Search for the cell housing the specified text and yield its (x, y) center coordinate. 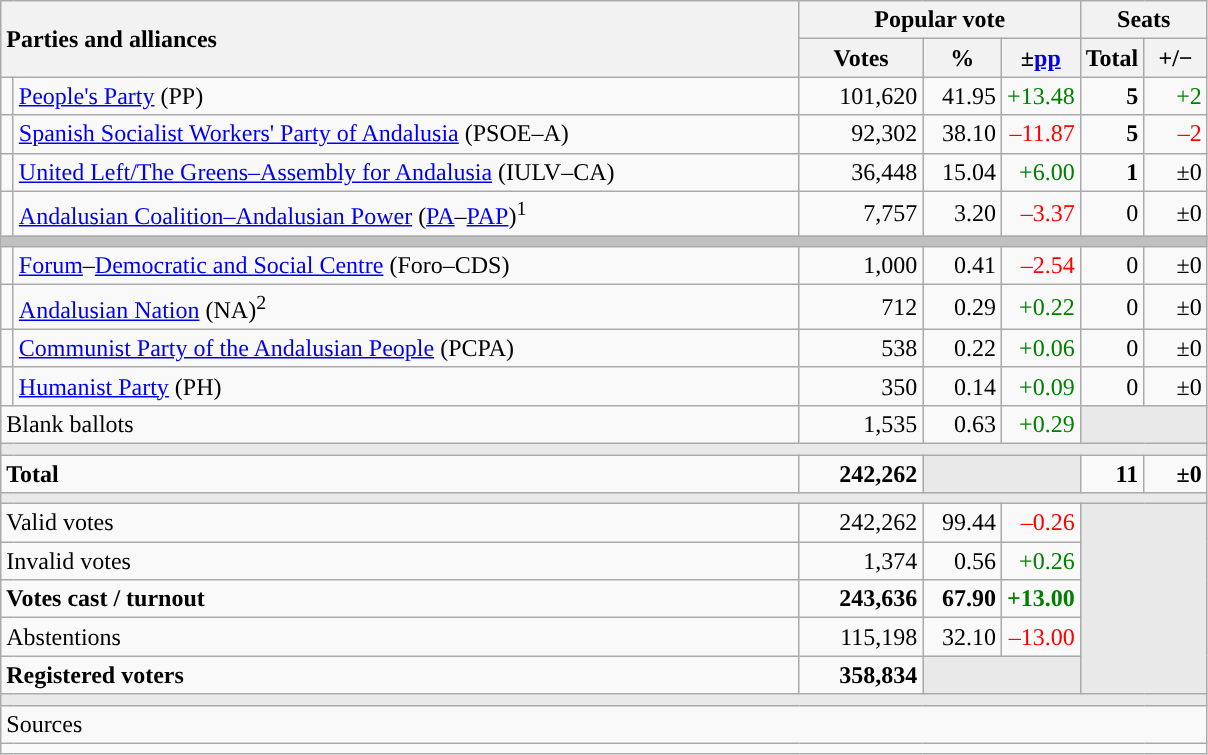
Andalusian Coalition–Andalusian Power (PA–PAP)1 (406, 214)
–11.87 (1040, 134)
7,757 (861, 214)
243,636 (861, 599)
0.14 (962, 386)
Votes cast / turnout (400, 599)
99.44 (962, 523)
+0.26 (1040, 561)
–0.26 (1040, 523)
+0.06 (1040, 348)
+/− (1176, 58)
15.04 (962, 172)
+13.00 (1040, 599)
0.29 (962, 308)
Parties and alliances (400, 39)
538 (861, 348)
–3.37 (1040, 214)
11 (1112, 474)
+0.22 (1040, 308)
+0.09 (1040, 386)
Valid votes (400, 523)
1,535 (861, 424)
712 (861, 308)
0.41 (962, 266)
+0.29 (1040, 424)
Popular vote (940, 20)
Abstentions (400, 637)
38.10 (962, 134)
Spanish Socialist Workers' Party of Andalusia (PSOE–A) (406, 134)
People's Party (PP) (406, 96)
United Left/The Greens–Assembly for Andalusia (IULV–CA) (406, 172)
–13.00 (1040, 637)
115,198 (861, 637)
Communist Party of the Andalusian People (PCPA) (406, 348)
Invalid votes (400, 561)
1,000 (861, 266)
Sources (604, 724)
358,834 (861, 675)
+13.48 (1040, 96)
–2.54 (1040, 266)
% (962, 58)
3.20 (962, 214)
1 (1112, 172)
±pp (1040, 58)
1,374 (861, 561)
350 (861, 386)
+6.00 (1040, 172)
92,302 (861, 134)
Humanist Party (PH) (406, 386)
Seats (1144, 20)
32.10 (962, 637)
Votes (861, 58)
0.56 (962, 561)
Andalusian Nation (NA)2 (406, 308)
Forum–Democratic and Social Centre (Foro–CDS) (406, 266)
0.63 (962, 424)
+2 (1176, 96)
0.22 (962, 348)
67.90 (962, 599)
Registered voters (400, 675)
41.95 (962, 96)
Blank ballots (400, 424)
36,448 (861, 172)
101,620 (861, 96)
–2 (1176, 134)
